Find where the given text appears and provide that cell's center as (X, Y) coordinate. 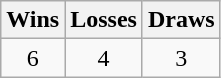
3 (181, 58)
6 (33, 58)
Losses (104, 20)
4 (104, 58)
Draws (181, 20)
Wins (33, 20)
